Extract the [x, y] coordinate from the center of the cell holding the provided text.  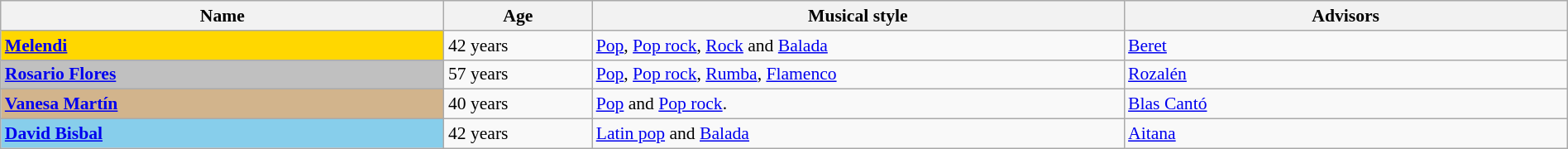
Name [222, 16]
Blas Cantó [1346, 104]
Aitana [1346, 134]
Age [518, 16]
40 years [518, 104]
Musical style [858, 16]
57 years [518, 74]
Pop, Pop rock, Rumba, Flamenco [858, 74]
Latin pop and Balada [858, 134]
Advisors [1346, 16]
Beret [1346, 46]
Vanesa Martín [222, 104]
Pop and Pop rock. [858, 104]
Pop, Pop rock, Rock and Balada [858, 46]
Rozalén [1346, 74]
Rosario Flores [222, 74]
David Bisbal [222, 134]
Melendi [222, 46]
